Identify which cell holds the provided text, then report its [X, Y] central coordinate. 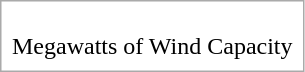
Megawatts of Wind Capacity [153, 46]
